Scan for the cell matching the given text and deliver its [X, Y] coordinate at center. 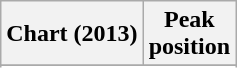
Chart (2013) [72, 34]
Peak position [189, 34]
